Provide the [X, Y] coordinate of the cell's center where the given text is located.  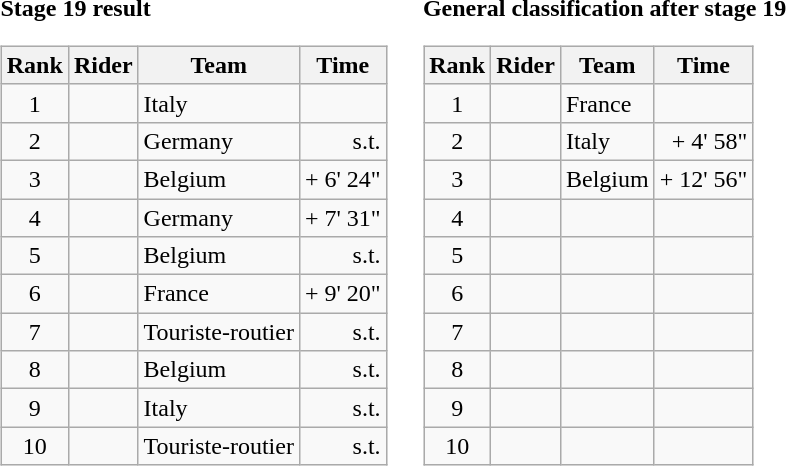
+ 6' 24" [342, 179]
+ 4' 58" [704, 141]
+ 7' 31" [342, 217]
+ 9' 20" [342, 294]
+ 12' 56" [704, 179]
